Return (x, y) of the center of cell containing provided text 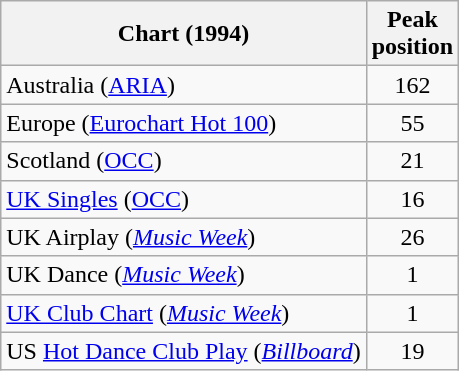
UK Airplay (Music Week) (184, 237)
UK Singles (OCC) (184, 199)
26 (412, 237)
Australia (ARIA) (184, 85)
Scotland (OCC) (184, 161)
16 (412, 199)
Peakposition (412, 34)
UK Dance (Music Week) (184, 275)
55 (412, 123)
US Hot Dance Club Play (Billboard) (184, 351)
Chart (1994) (184, 34)
Europe (Eurochart Hot 100) (184, 123)
21 (412, 161)
UK Club Chart (Music Week) (184, 313)
162 (412, 85)
19 (412, 351)
